Determine the (x, y) coordinate at the center of the cell enclosing the given text.  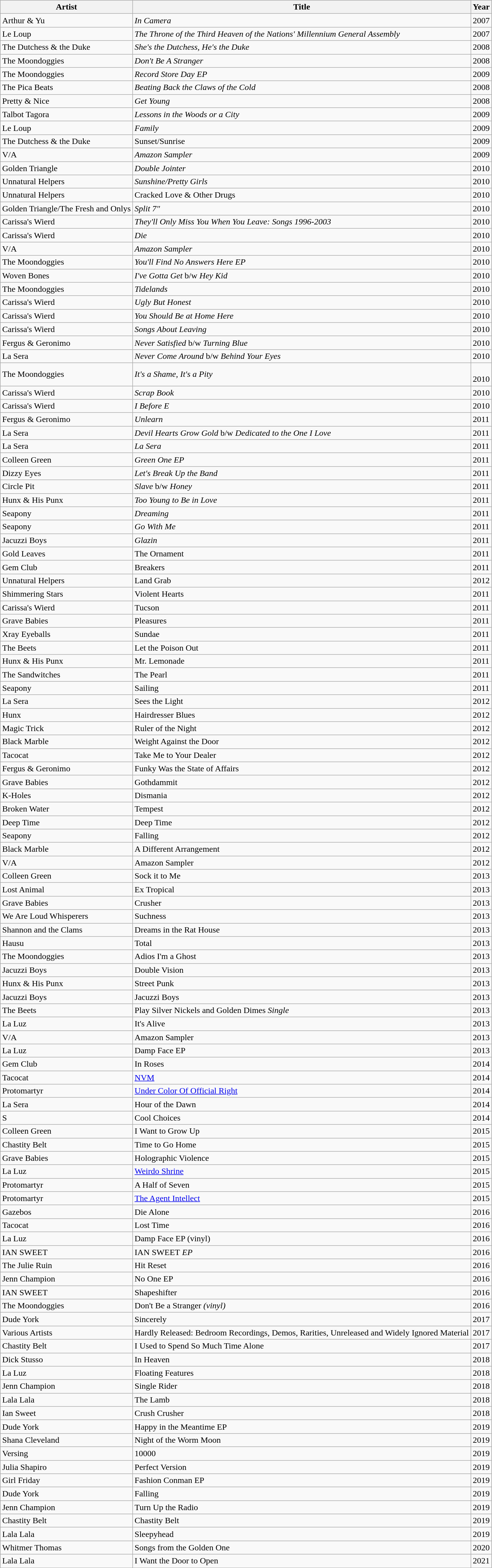
Unlearn (302, 420)
Ex Tropical (302, 889)
Perfect Version (302, 1467)
Let's Break Up the Band (302, 473)
Adios I'm a Ghost (302, 957)
Gold Leaves (66, 554)
Holographic Violence (302, 1158)
I've Gotta Get b/w Hey Kid (302, 276)
Dick Stusso (66, 1359)
Whitmer Thomas (66, 1548)
Night of the Worm Moon (302, 1440)
Record Store Day EP (302, 74)
Get Young (302, 101)
Hardly Released: Bedroom Recordings, Demos, Rarities, Unreleased and Widely Ignored Material (302, 1333)
Crusher (302, 903)
She's the Dutchess, He's the Duke (302, 47)
The Pearl (302, 675)
Sailing (302, 688)
Shapeshifter (302, 1292)
Golden Triangle/The Fresh and Onlys (66, 209)
Too Young to Be in Love (302, 500)
No One EP (302, 1279)
Pretty & Nice (66, 101)
IAN SWEET EP (302, 1252)
2020 (481, 1548)
Golden Triangle (66, 168)
Artist (66, 7)
Shana Cleveland (66, 1440)
Sunset/Sunrise (302, 141)
We Are Loud Whisperers (66, 916)
Ruler of the Night (302, 728)
In Roses (302, 1064)
Let the Poison Out (302, 648)
Arthur & Yu (66, 20)
The Throne of the Third Heaven of the Nations' Millennium General Assembly (302, 34)
It's a Shame, It's a Pity (302, 374)
Cool Choices (302, 1118)
Beating Back the Claws of the Cold (302, 88)
Single Rider (302, 1386)
Land Grab (302, 580)
Hit Reset (302, 1266)
Don't Be A Stranger (302, 61)
Dreaming (302, 513)
Take Me to Your Dealer (302, 755)
Funky Was the State of Affairs (302, 768)
Circle Pit (66, 487)
They'll Only Miss You When You Leave: Songs 1996-2003 (302, 222)
Xray Eyeballs (66, 634)
Happy in the Meantime EP (302, 1427)
Shimmering Stars (66, 594)
Family (302, 128)
Ian Sweet (66, 1413)
You'll Find No Answers Here EP (302, 262)
Broken Water (66, 809)
Gazebos (66, 1212)
Slave b/w Honey (302, 487)
I Want the Door to Open (302, 1561)
You Should Be at Home Here (302, 316)
Devil Hearts Grow Gold b/w Dedicated to the One I Love (302, 433)
Shannon and the Clams (66, 930)
A Half of Seven (302, 1185)
S (66, 1118)
Never Come Around b/w Behind Your Eyes (302, 356)
It's Alive (302, 1024)
I Want to Grow Up (302, 1131)
Sundae (302, 634)
Magic Trick (66, 728)
The Agent Intellect (302, 1198)
Julia Shapiro (66, 1467)
K-Holes (66, 795)
Suchness (302, 916)
Total (302, 943)
Fashion Conman EP (302, 1480)
2021 (481, 1561)
Lessons in the Woods or a City (302, 114)
Under Color Of Official Right (302, 1091)
Dismania (302, 795)
Sees the Light (302, 701)
Songs About Leaving (302, 329)
I Used to Spend So Much Time Alone (302, 1346)
Versing (66, 1453)
Floating Features (302, 1373)
Dreams in the Rat House (302, 930)
Damp Face EP (302, 1051)
Sincerely (302, 1319)
Glazin (302, 540)
Dizzy Eyes (66, 473)
Hunx (66, 715)
Cracked Love & Other Drugs (302, 195)
NVM (302, 1078)
Green One EP (302, 460)
Crush Crusher (302, 1413)
Woven Bones (66, 276)
Time to Go Home (302, 1145)
Die Alone (302, 1212)
Die (302, 235)
A Different Arrangement (302, 849)
Sock it to Me (302, 876)
Breakers (302, 567)
Turn Up the Radio (302, 1507)
The Sandwitches (66, 675)
Various Artists (66, 1333)
10000 (302, 1453)
The Lamb (302, 1400)
Scrap Book (302, 393)
In Camera (302, 20)
Pleasures (302, 621)
Sleepyhead (302, 1534)
Title (302, 7)
Talbot Tagora (66, 114)
In Heaven (302, 1359)
Tidelands (302, 289)
Hausu (66, 943)
Weirdo Shrine (302, 1171)
Violent Hearts (302, 594)
Tucson (302, 607)
Gothdammit (302, 782)
The Pica Beats (66, 88)
Hour of the Dawn (302, 1104)
Weight Against the Door (302, 742)
Double Vision (302, 970)
Street Punk (302, 983)
Double Jointer (302, 168)
Mr. Lemonade (302, 661)
Never Satisfied b/w Turning Blue (302, 343)
Girl Friday (66, 1480)
Don't Be a Stranger (vinyl) (302, 1306)
Lost Animal (66, 889)
The Ornament (302, 554)
Year (481, 7)
Hairdresser Blues (302, 715)
Ugly But Honest (302, 302)
Songs from the Golden One (302, 1548)
Tempest (302, 809)
Sunshine/Pretty Girls (302, 182)
Damp Face EP (vinyl) (302, 1238)
Play Silver Nickels and Golden Dimes Single (302, 1010)
Go With Me (302, 527)
I Before E (302, 406)
The Julie Ruin (66, 1266)
Split 7" (302, 209)
Lost Time (302, 1225)
